Provide the (x, y) coordinate of the cell's center where the given text is located.  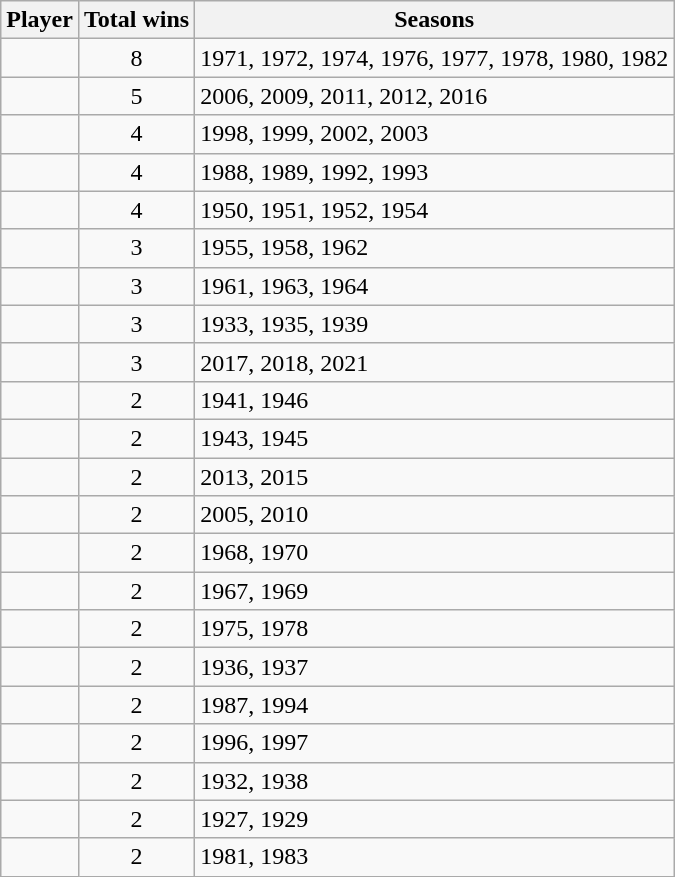
1932, 1938 (434, 781)
1996, 1997 (434, 743)
Seasons (434, 20)
1981, 1983 (434, 857)
1941, 1946 (434, 400)
5 (136, 96)
2006, 2009, 2011, 2012, 2016 (434, 96)
8 (136, 58)
1943, 1945 (434, 438)
1961, 1963, 1964 (434, 286)
1950, 1951, 1952, 1954 (434, 210)
1955, 1958, 1962 (434, 248)
1967, 1969 (434, 591)
1975, 1978 (434, 629)
1998, 1999, 2002, 2003 (434, 134)
1933, 1935, 1939 (434, 324)
2005, 2010 (434, 515)
Total wins (136, 20)
2017, 2018, 2021 (434, 362)
2013, 2015 (434, 477)
Player (40, 20)
1987, 1994 (434, 705)
1927, 1929 (434, 819)
1988, 1989, 1992, 1993 (434, 172)
1971, 1972, 1974, 1976, 1977, 1978, 1980, 1982 (434, 58)
1936, 1937 (434, 667)
1968, 1970 (434, 553)
